From the cell containing the given text, extract its center point as (x, y) coordinate. 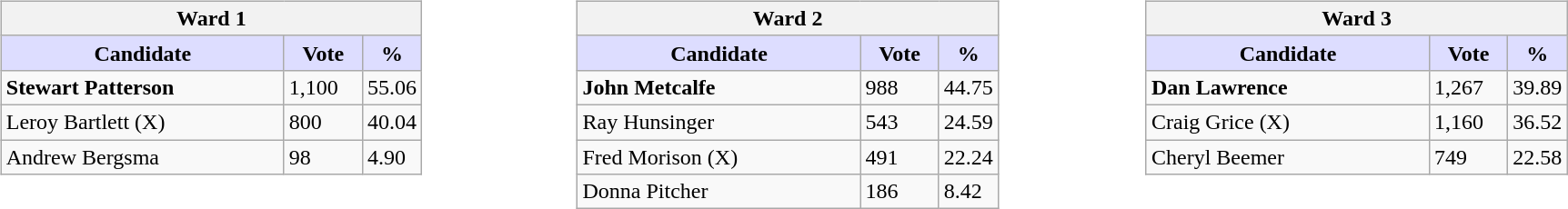
Leroy Bartlett (X) (142, 122)
98 (323, 157)
1,100 (323, 87)
4.90 (391, 157)
Ward 1 (211, 18)
543 (900, 122)
22.24 (968, 157)
Cheryl Beemer (1288, 157)
44.75 (968, 87)
40.04 (391, 122)
36.52 (1537, 122)
Craig Grice (X) (1288, 122)
24.59 (968, 122)
John Metcalfe (719, 87)
Ward 2 (788, 18)
55.06 (391, 87)
8.42 (968, 192)
22.58 (1537, 157)
749 (1469, 157)
1,267 (1469, 87)
186 (900, 192)
Andrew Bergsma (142, 157)
491 (900, 157)
39.89 (1537, 87)
Dan Lawrence (1288, 87)
Stewart Patterson (142, 87)
Ward 3 (1356, 18)
1,160 (1469, 122)
800 (323, 122)
988 (900, 87)
Donna Pitcher (719, 192)
Ray Hunsinger (719, 122)
Fred Morison (X) (719, 157)
